From the cell containing the given text, extract its center point as (X, Y) coordinate. 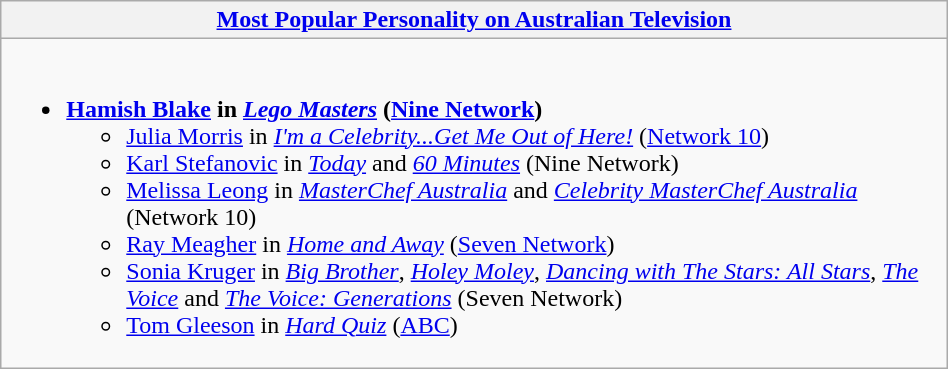
Most Popular Personality on Australian Television (474, 20)
